Identify which cell holds the provided text, then report its (X, Y) central coordinate. 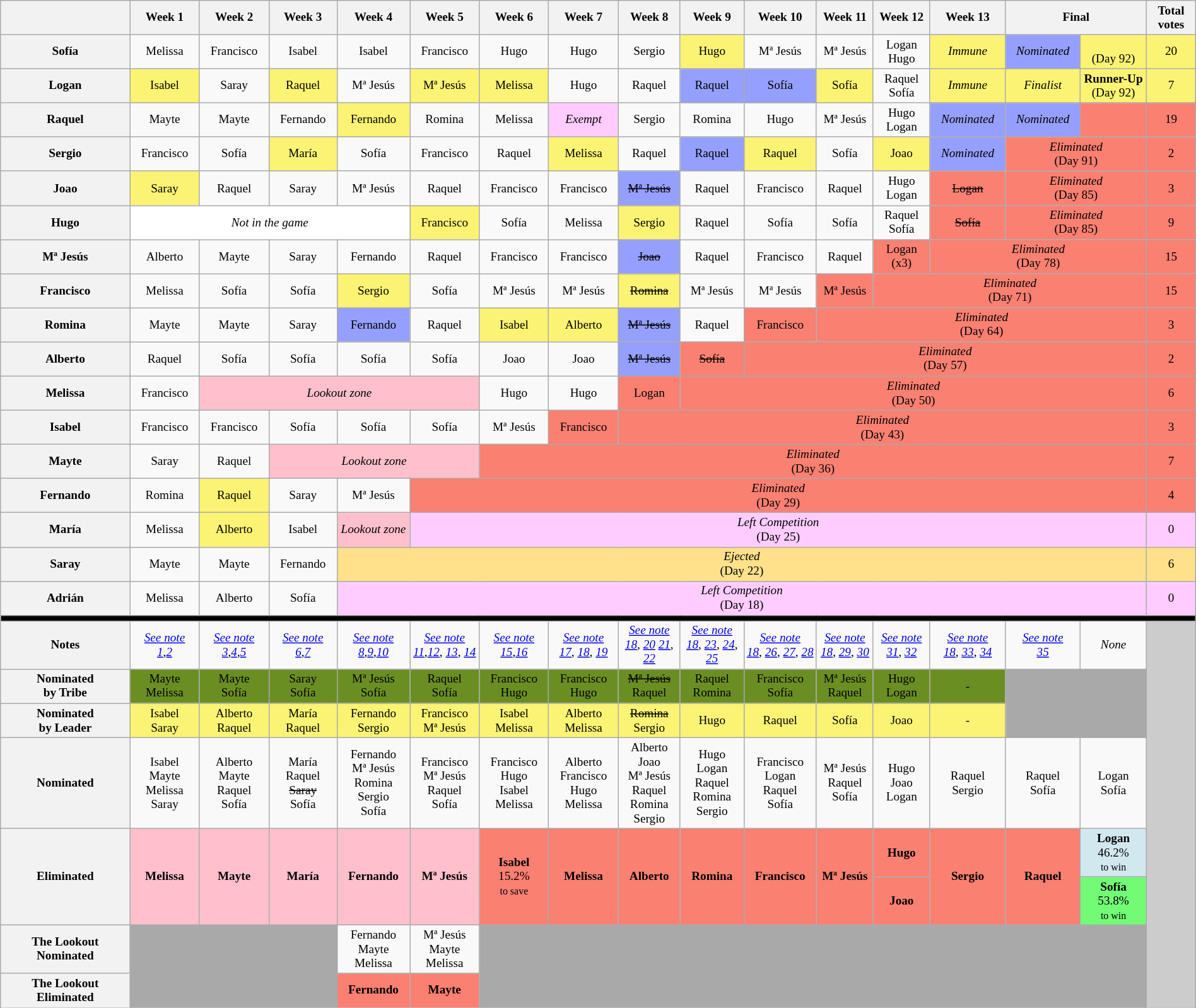
Total votes (1171, 18)
Week 7 (583, 18)
See note8,9,10 (373, 645)
Week 8 (649, 18)
Not in the game (270, 222)
MayteMelissa (165, 686)
FranciscoSofía (780, 686)
Ejected(Day 22) (742, 564)
Logan46.2%to win (1113, 853)
Eliminated(Day 43) (882, 427)
Week 10 (780, 18)
Nominatedby Leader (66, 720)
RaquelSergio (968, 783)
See note18, 26, 27, 28 (780, 645)
See note15,16 (514, 645)
Eliminated(Day 57) (945, 359)
20 (1171, 52)
Left Competition(Day 18) (742, 598)
IsabelMelissa (514, 720)
LoganSofía (1113, 783)
Week 13 (968, 18)
Mª JesúsSofía (373, 686)
Isabel15.2%to save (514, 877)
See note18, 29, 30 (845, 645)
Week 1 (165, 18)
Mª JesúsMayteMelissa (445, 950)
Week 5 (445, 18)
Final (1076, 18)
RominaSergio (649, 720)
AlbertoMayteRaquelSofía (234, 783)
See note18, 20 21, 22 (649, 645)
Mª JesúsRaquelSofía (845, 783)
HugoLoganRaquelRominaSergio (712, 783)
Week 9 (712, 18)
Eliminated(Day 64) (982, 325)
Adrián (66, 598)
Week 11 (845, 18)
MayteSofía (234, 686)
AlbertoFranciscoHugoMelissa (583, 783)
See note17, 18, 19 (583, 645)
FranciscoMª Jesús (445, 720)
Week 12 (901, 18)
Eliminated(Day 36) (813, 461)
Notes (66, 645)
Week 4 (373, 18)
The Lookout Nominated (66, 950)
See note35 (1043, 645)
Week 3 (303, 18)
4 (1171, 496)
AlbertoMelissa (583, 720)
Left Competition(Day 25) (778, 530)
MaríaRaquelSaraySofía (303, 783)
MaríaRaquel (303, 720)
RaquelRomina (712, 686)
Logan (x3) (901, 257)
Eliminated(Day 50) (913, 393)
Eliminated(Day 78) (1038, 257)
IsabelSaray (165, 720)
IsabelMayteMelissaSaray (165, 783)
FranciscoHugoIsabelMelissa (514, 783)
Nominatedby Tribe (66, 686)
See note18, 23, 24, 25 (712, 645)
See note3,4,5 (234, 645)
See note6,7 (303, 645)
See note18, 33, 34 (968, 645)
Eliminated(Day 91) (1076, 154)
The Lookout Eliminated (66, 990)
19 (1171, 120)
Eliminated(Day 29) (778, 496)
Exempt (583, 120)
None (1113, 645)
FranciscoLoganRaquelSofía (780, 783)
AlbertoRaquel (234, 720)
HugoJoaoLogan (901, 783)
SaraySofía (303, 686)
FernandoMª JesúsRominaSergioSofía (373, 783)
FernandoMayteMelissa (373, 950)
See note1,2 (165, 645)
Week 6 (514, 18)
FranciscoMª JesúsRaquelSofía (445, 783)
Finalist (1043, 86)
Week 2 (234, 18)
See note31, 32 (901, 645)
FernandoSergio (373, 720)
LoganHugo (901, 52)
9 (1171, 222)
(Day 92) (1113, 52)
Runner-Up(Day 92) (1113, 86)
AlbertoJoaoMª JesúsRaquelRominaSergio (649, 783)
Sofía53.8%to win (1113, 901)
Eliminated (66, 877)
Eliminated(Day 71) (1009, 291)
See note11,12, 13, 14 (445, 645)
